For the text-containing cell, return its midpoint in (X, Y) coordinate format. 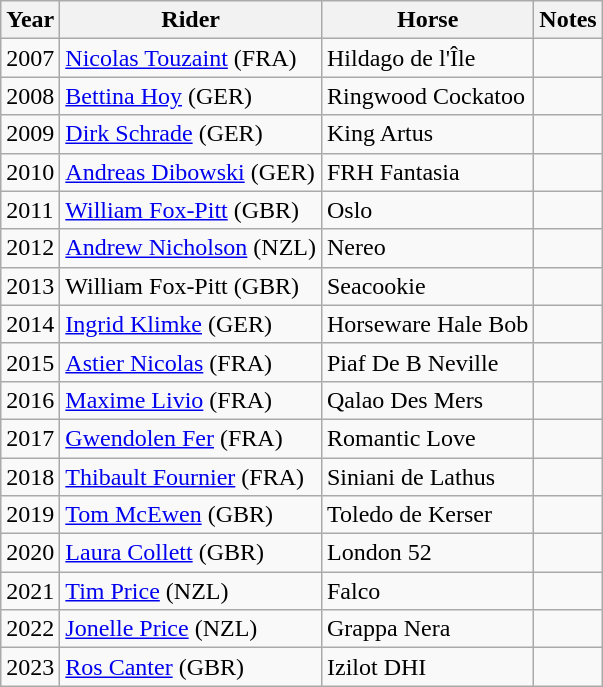
Notes (568, 20)
Ros Canter (GBR) (191, 667)
Astier Nicolas (FRA) (191, 362)
2022 (30, 629)
2011 (30, 210)
2008 (30, 96)
FRH Fantasia (427, 172)
Andrew Nicholson (NZL) (191, 248)
2007 (30, 58)
Piaf De B Neville (427, 362)
2019 (30, 515)
Maxime Livio (FRA) (191, 400)
Dirk Schrade (GER) (191, 134)
Romantic Love (427, 438)
Jonelle Price (NZL) (191, 629)
Year (30, 20)
Seacookie (427, 286)
2023 (30, 667)
Siniani de Lathus (427, 477)
Horse (427, 20)
Hildago de l'Île (427, 58)
2021 (30, 591)
Gwendolen Fer (FRA) (191, 438)
Izilot DHI (427, 667)
Andreas Dibowski (GER) (191, 172)
Rider (191, 20)
Thibault Fournier (FRA) (191, 477)
2013 (30, 286)
2014 (30, 324)
2015 (30, 362)
2017 (30, 438)
2009 (30, 134)
Bettina Hoy (GER) (191, 96)
2010 (30, 172)
Falco (427, 591)
Ringwood Cockatoo (427, 96)
2016 (30, 400)
Ingrid Klimke (GER) (191, 324)
2018 (30, 477)
Grappa Nera (427, 629)
Oslo (427, 210)
2012 (30, 248)
King Artus (427, 134)
London 52 (427, 553)
Horseware Hale Bob (427, 324)
Laura Collett (GBR) (191, 553)
Nicolas Touzaint (FRA) (191, 58)
Toledo de Kerser (427, 515)
Nereo (427, 248)
Tim Price (NZL) (191, 591)
Qalao Des Mers (427, 400)
Tom McEwen (GBR) (191, 515)
2020 (30, 553)
